Find where the given text appears and provide that cell's center as (x, y) coordinate. 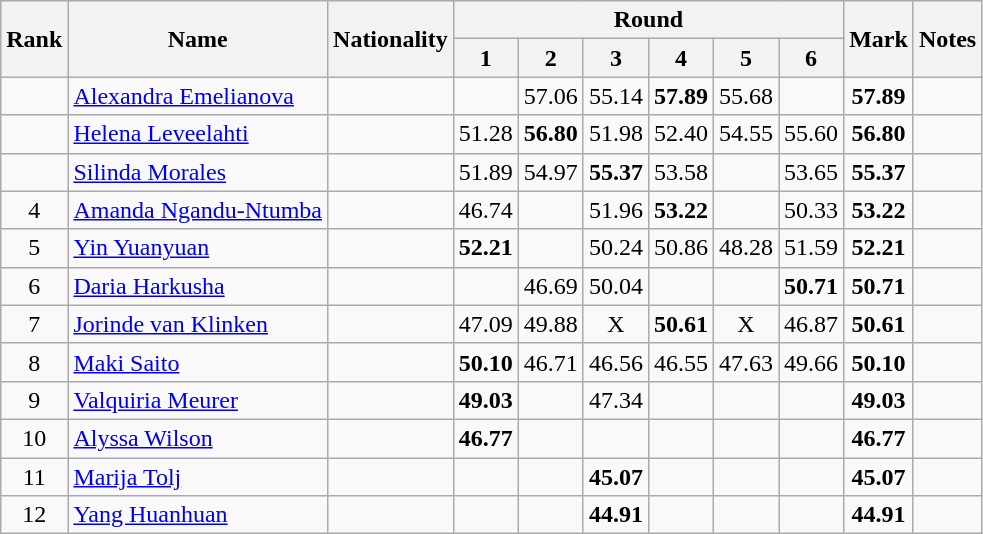
50.04 (616, 286)
50.86 (680, 248)
Jorinde van Klinken (198, 324)
47.63 (746, 362)
Valquiria Meurer (198, 400)
Name (198, 39)
46.55 (680, 362)
Helena Leveelahti (198, 134)
Marija Tolj (198, 477)
11 (34, 477)
46.71 (550, 362)
7 (34, 324)
Alyssa Wilson (198, 438)
Nationality (391, 39)
Daria Harkusha (198, 286)
46.74 (486, 210)
2 (550, 58)
Yin Yuanyuan (198, 248)
53.65 (812, 172)
50.24 (616, 248)
51.59 (812, 248)
51.96 (616, 210)
10 (34, 438)
3 (616, 58)
Rank (34, 39)
Yang Huanhuan (198, 515)
51.98 (616, 134)
49.88 (550, 324)
9 (34, 400)
55.14 (616, 96)
54.55 (746, 134)
52.40 (680, 134)
47.34 (616, 400)
55.68 (746, 96)
Maki Saito (198, 362)
46.69 (550, 286)
12 (34, 515)
1 (486, 58)
Round (648, 20)
Silinda Morales (198, 172)
53.58 (680, 172)
51.89 (486, 172)
50.33 (812, 210)
47.09 (486, 324)
46.87 (812, 324)
55.60 (812, 134)
57.06 (550, 96)
Notes (947, 39)
49.66 (812, 362)
48.28 (746, 248)
8 (34, 362)
54.97 (550, 172)
46.56 (616, 362)
Mark (879, 39)
Amanda Ngandu-Ntumba (198, 210)
Alexandra Emelianova (198, 96)
51.28 (486, 134)
